Provide the (x, y) coordinate of the cell's center where the given text is located.  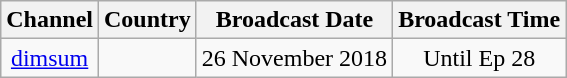
Channel (50, 20)
Broadcast Date (294, 20)
Until Ep 28 (480, 58)
26 November 2018 (294, 58)
Broadcast Time (480, 20)
Country (148, 20)
dimsum (50, 58)
